Locate the cell with the specified text and output its (x, y) center coordinate. 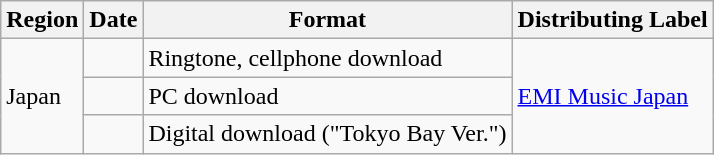
EMI Music Japan (612, 96)
Japan (42, 96)
Date (114, 20)
Distributing Label (612, 20)
Format (328, 20)
Digital download ("Tokyo Bay Ver.") (328, 134)
Region (42, 20)
Ringtone, cellphone download (328, 58)
PC download (328, 96)
